For the text-containing cell, return its midpoint in (x, y) coordinate format. 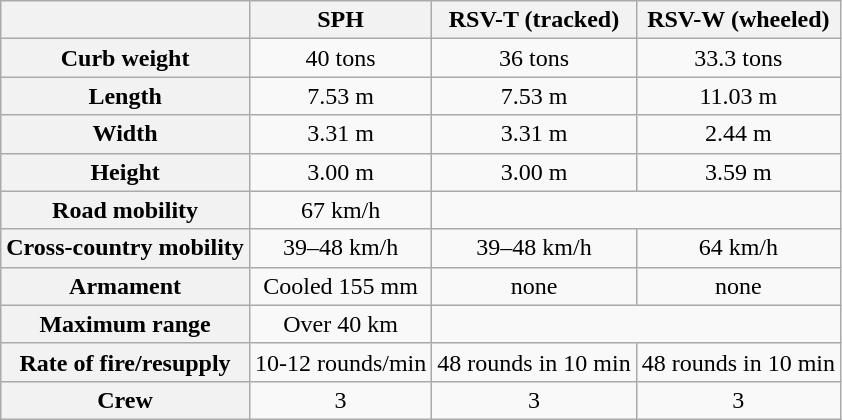
Maximum range (126, 324)
2.44 m (738, 134)
Cooled 155 mm (340, 286)
64 km/h (738, 248)
36 tons (534, 58)
RSV-T (tracked) (534, 20)
10-12 rounds/min (340, 362)
Curb weight (126, 58)
40 tons (340, 58)
Width (126, 134)
RSV-W (wheeled) (738, 20)
SPH (340, 20)
Cross-country mobility (126, 248)
Over 40 km (340, 324)
Height (126, 172)
Crew (126, 400)
Road mobility (126, 210)
Armament (126, 286)
Rate of fire/resupply (126, 362)
3.59 m (738, 172)
67 km/h (340, 210)
Length (126, 96)
11.03 m (738, 96)
33.3 tons (738, 58)
